From the cell containing the given text, extract its center point as (X, Y) coordinate. 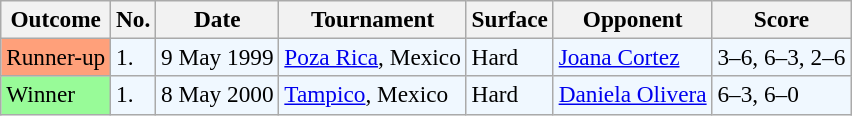
Opponent (632, 19)
8 May 2000 (218, 95)
Poza Rica, Mexico (372, 57)
Date (218, 19)
Tournament (372, 19)
Joana Cortez (632, 57)
Surface (510, 19)
6–3, 6–0 (782, 95)
No. (134, 19)
Winner (56, 95)
3–6, 6–3, 2–6 (782, 57)
Score (782, 19)
Outcome (56, 19)
Daniela Olivera (632, 95)
Tampico, Mexico (372, 95)
9 May 1999 (218, 57)
Runner-up (56, 57)
